Locate the cell with the specified text and output its (X, Y) center coordinate. 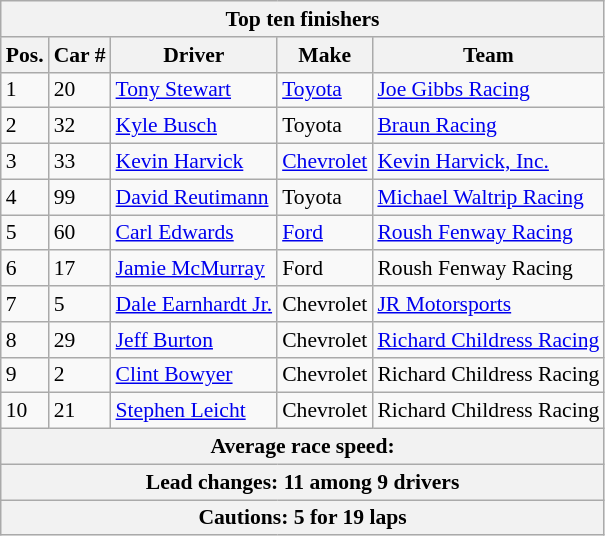
Pos. (25, 55)
Kyle Busch (194, 126)
Clint Bowyer (194, 375)
6 (25, 269)
8 (25, 340)
Jeff Burton (194, 340)
Joe Gibbs Racing (488, 90)
Make (324, 55)
Carl Edwards (194, 233)
JR Motorsports (488, 304)
7 (25, 304)
20 (80, 90)
Dale Earnhardt Jr. (194, 304)
Jamie McMurray (194, 269)
Tony Stewart (194, 90)
17 (80, 269)
1 (25, 90)
Kevin Harvick, Inc. (488, 162)
33 (80, 162)
Average race speed: (303, 447)
32 (80, 126)
3 (25, 162)
Kevin Harvick (194, 162)
21 (80, 411)
Car # (80, 55)
Team (488, 55)
Top ten finishers (303, 19)
Lead changes: 11 among 9 drivers (303, 482)
10 (25, 411)
Michael Waltrip Racing (488, 197)
Stephen Leicht (194, 411)
9 (25, 375)
99 (80, 197)
Driver (194, 55)
Braun Racing (488, 126)
Cautions: 5 for 19 laps (303, 518)
4 (25, 197)
29 (80, 340)
60 (80, 233)
David Reutimann (194, 197)
